Provide the (X, Y) coordinate of the cell's center where the given text is located.  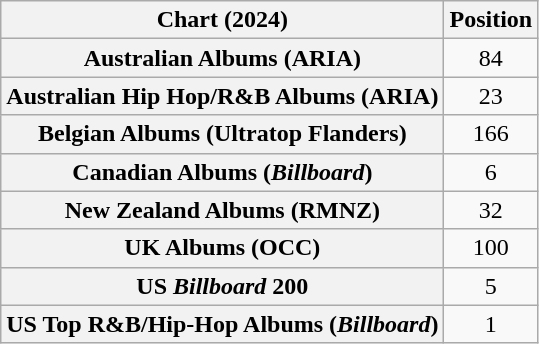
Belgian Albums (Ultratop Flanders) (222, 134)
100 (491, 248)
UK Albums (OCC) (222, 248)
Chart (2024) (222, 20)
166 (491, 134)
23 (491, 96)
1 (491, 324)
6 (491, 172)
32 (491, 210)
US Top R&B/Hip-Hop Albums (Billboard) (222, 324)
5 (491, 286)
Position (491, 20)
84 (491, 58)
Canadian Albums (Billboard) (222, 172)
Australian Hip Hop/R&B Albums (ARIA) (222, 96)
Australian Albums (ARIA) (222, 58)
New Zealand Albums (RMNZ) (222, 210)
US Billboard 200 (222, 286)
